Output the (x, y) coordinate of the center of the cell containing the given text.  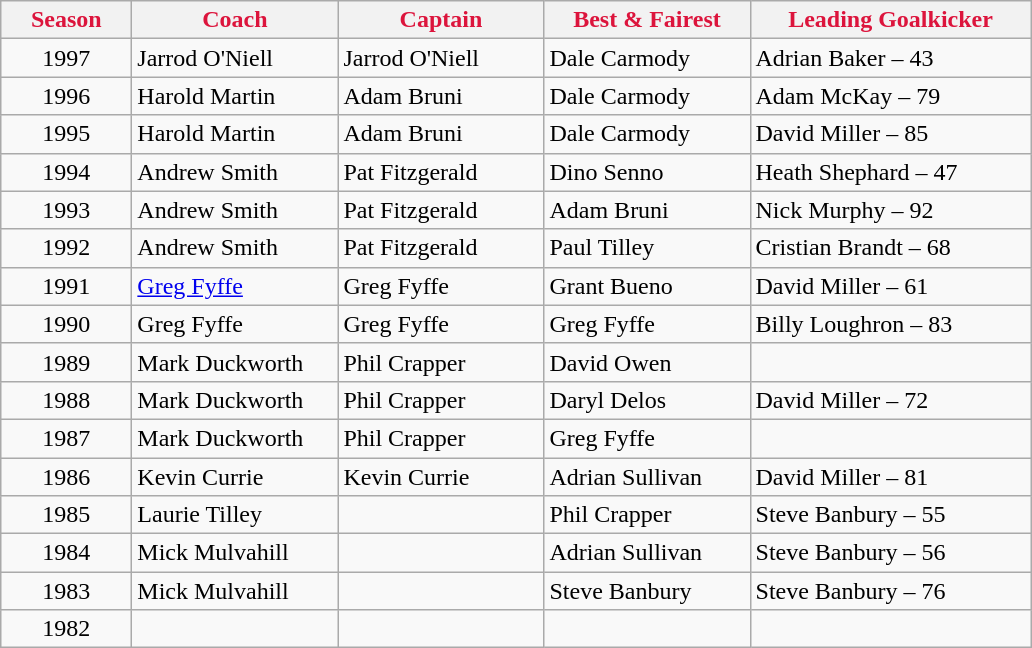
David Miller – 61 (890, 286)
1995 (66, 134)
Adam McKay – 79 (890, 96)
1983 (66, 591)
Best & Fairest (647, 20)
Nick Murphy – 92 (890, 210)
1996 (66, 96)
1986 (66, 477)
Billy Loughron – 83 (890, 324)
Captain (441, 20)
Paul Tilley (647, 248)
Season (66, 20)
David Miller – 81 (890, 477)
1992 (66, 248)
David Miller – 72 (890, 400)
1991 (66, 286)
1984 (66, 553)
1987 (66, 438)
1982 (66, 629)
1993 (66, 210)
1994 (66, 172)
Dino Senno (647, 172)
Grant Bueno (647, 286)
Heath Shephard – 47 (890, 172)
Daryl Delos (647, 400)
David Owen (647, 362)
Steve Banbury – 55 (890, 515)
Cristian Brandt – 68 (890, 248)
Laurie Tilley (235, 515)
1990 (66, 324)
Coach (235, 20)
1985 (66, 515)
Steve Banbury (647, 591)
David Miller – 85 (890, 134)
1989 (66, 362)
Leading Goalkicker (890, 20)
Adrian Baker – 43 (890, 58)
1997 (66, 58)
Steve Banbury – 56 (890, 553)
1988 (66, 400)
Steve Banbury – 76 (890, 591)
